Extract the (X, Y) coordinate from the center of the cell holding the provided text.  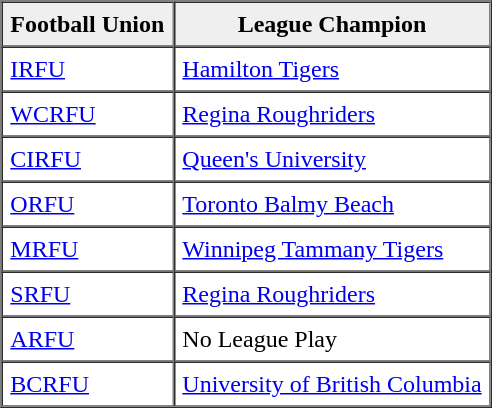
University of British Columbia (332, 384)
CIRFU (87, 158)
Hamilton Tigers (332, 68)
Toronto Balmy Beach (332, 204)
BCRFU (87, 384)
Winnipeg Tammany Tigers (332, 248)
IRFU (87, 68)
No League Play (332, 338)
WCRFU (87, 114)
MRFU (87, 248)
Football Union (87, 24)
ARFU (87, 338)
ORFU (87, 204)
Queen's University (332, 158)
SRFU (87, 294)
League Champion (332, 24)
